Capture the cell that displays the provided text and extract its (X, Y) central coordinate. 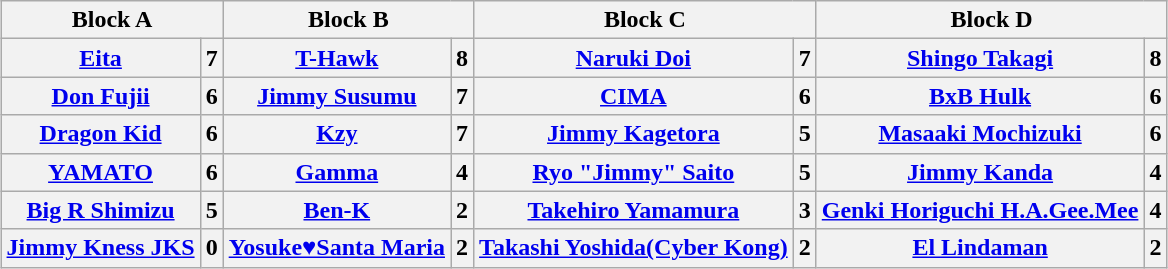
El Lindaman (980, 248)
Jimmy Susumu (336, 96)
YAMATO (100, 172)
Genki Horiguchi H.A.Gee.Mee (980, 210)
Jimmy Kanda (980, 172)
Takehiro Yamamura (634, 210)
BxB Hulk (980, 96)
Block C (646, 20)
Dragon Kid (100, 134)
Ryo "Jimmy" Saito (634, 172)
Eita (100, 58)
Block D (992, 20)
T-Hawk (336, 58)
Yosuke♥Santa Maria (336, 248)
Jimmy Kness JKS (100, 248)
Block A (112, 20)
3 (804, 210)
Don Fujii (100, 96)
CIMA (634, 96)
0 (212, 248)
Shingo Takagi (980, 58)
Gamma (336, 172)
Takashi Yoshida(Cyber Kong) (634, 248)
Jimmy Kagetora (634, 134)
Big R Shimizu (100, 210)
Naruki Doi (634, 58)
Block B (348, 20)
Masaaki Mochizuki (980, 134)
Kzy (336, 134)
Ben-K (336, 210)
